From the cell containing the given text, extract its center point as [x, y] coordinate. 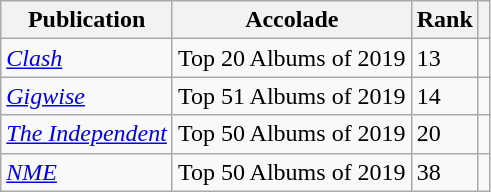
Publication [87, 20]
14 [444, 96]
13 [444, 58]
38 [444, 172]
NME [87, 172]
Accolade [292, 20]
Top 51 Albums of 2019 [292, 96]
Gigwise [87, 96]
Rank [444, 20]
20 [444, 134]
Clash [87, 58]
Top 20 Albums of 2019 [292, 58]
The Independent [87, 134]
